Return [X, Y] of the center of cell containing provided text 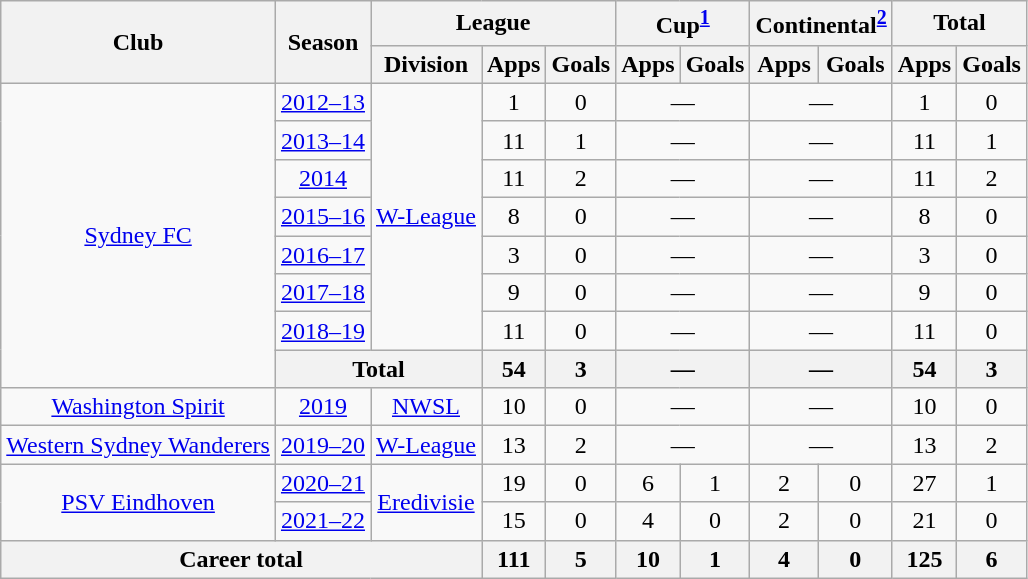
NWSL [426, 407]
27 [924, 483]
Cup1 [683, 24]
19 [514, 483]
Sydney FC [138, 235]
2020–21 [322, 483]
125 [924, 559]
2016–17 [322, 255]
Club [138, 42]
Season [322, 42]
2015–16 [322, 217]
21 [924, 521]
2019 [322, 407]
PSV Eindhoven [138, 502]
2019–20 [322, 445]
15 [514, 521]
2017–18 [322, 293]
2018–19 [322, 331]
111 [514, 559]
2012–13 [322, 102]
Washington Spirit [138, 407]
Eredivisie [426, 502]
2014 [322, 178]
2013–14 [322, 140]
5 [581, 559]
Division [426, 64]
2021–22 [322, 521]
Continental2 [821, 24]
Career total [242, 559]
League [492, 24]
Western Sydney Wanderers [138, 445]
